Capture the cell that displays the provided text and extract its (X, Y) central coordinate. 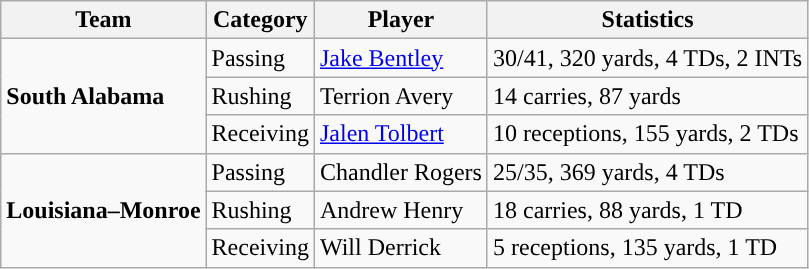
Statistics (647, 20)
Player (400, 20)
14 carries, 87 yards (647, 96)
5 receptions, 135 yards, 1 TD (647, 248)
10 receptions, 155 yards, 2 TDs (647, 134)
Terrion Avery (400, 96)
30/41, 320 yards, 4 TDs, 2 INTs (647, 58)
Will Derrick (400, 248)
Category (260, 20)
25/35, 369 yards, 4 TDs (647, 172)
Jalen Tolbert (400, 134)
Louisiana–Monroe (104, 210)
18 carries, 88 yards, 1 TD (647, 210)
Jake Bentley (400, 58)
Chandler Rogers (400, 172)
Andrew Henry (400, 210)
South Alabama (104, 96)
Team (104, 20)
